Determine the [X, Y] coordinate at the center of the cell enclosing the given text.  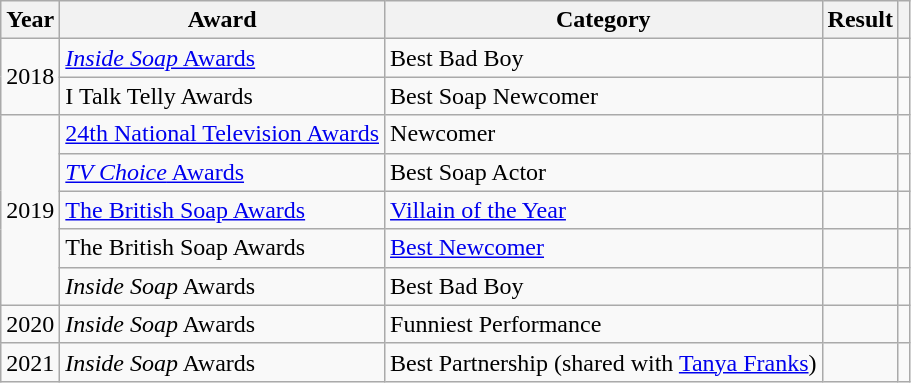
2019 [30, 210]
2021 [30, 362]
24th National Television Awards [222, 134]
Best Partnership (shared with Tanya Franks) [604, 362]
Best Newcomer [604, 248]
Year [30, 20]
2018 [30, 77]
2020 [30, 324]
I Talk Telly Awards [222, 96]
TV Choice Awards [222, 172]
Newcomer [604, 134]
Villain of the Year [604, 210]
Category [604, 20]
Best Soap Actor [604, 172]
Result [860, 20]
Best Soap Newcomer [604, 96]
Award [222, 20]
Funniest Performance [604, 324]
